Scan for the cell matching the given text and deliver its (X, Y) coordinate at center. 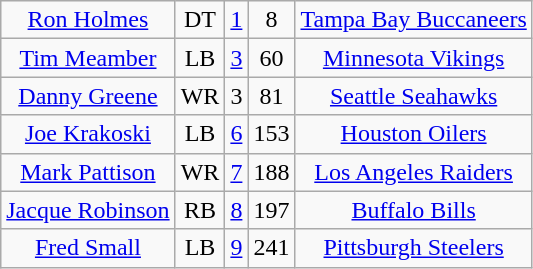
Minnesota Vikings (414, 58)
Pittsburgh Steelers (414, 248)
Mark Pattison (88, 172)
153 (272, 134)
Danny Greene (88, 96)
Ron Holmes (88, 20)
Seattle Seahawks (414, 96)
188 (272, 172)
Jacque Robinson (88, 210)
7 (236, 172)
Houston Oilers (414, 134)
Buffalo Bills (414, 210)
Fred Small (88, 248)
Tim Meamber (88, 58)
6 (236, 134)
60 (272, 58)
241 (272, 248)
RB (200, 210)
1 (236, 20)
81 (272, 96)
197 (272, 210)
DT (200, 20)
9 (236, 248)
Joe Krakoski (88, 134)
Los Angeles Raiders (414, 172)
Tampa Bay Buccaneers (414, 20)
